Pinpoint the cell where the given text exists, returning its (X, Y) midpoint coordinate. 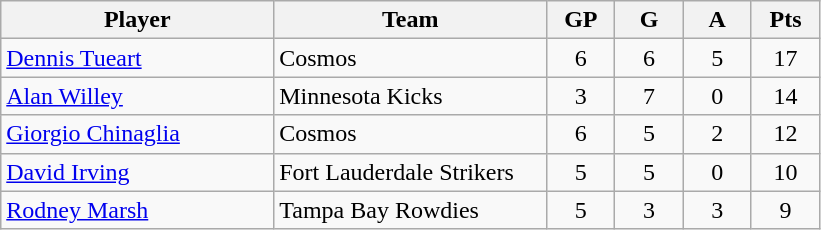
Rodney Marsh (138, 210)
A (717, 20)
Fort Lauderdale Strikers (410, 172)
Minnesota Kicks (410, 96)
9 (785, 210)
Pts (785, 20)
Alan Willey (138, 96)
David Irving (138, 172)
12 (785, 134)
Giorgio Chinaglia (138, 134)
10 (785, 172)
G (649, 20)
Dennis Tueart (138, 58)
Tampa Bay Rowdies (410, 210)
Team (410, 20)
GP (581, 20)
7 (649, 96)
14 (785, 96)
2 (717, 134)
Player (138, 20)
17 (785, 58)
